Scan for the cell matching the given text and deliver its (x, y) coordinate at center. 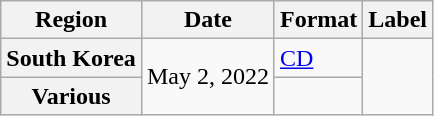
Region (72, 20)
South Korea (72, 58)
Date (208, 20)
Various (72, 96)
Label (398, 20)
CD (318, 58)
May 2, 2022 (208, 77)
Format (318, 20)
